Determine the [x, y] coordinate at the center of the cell enclosing the given text.  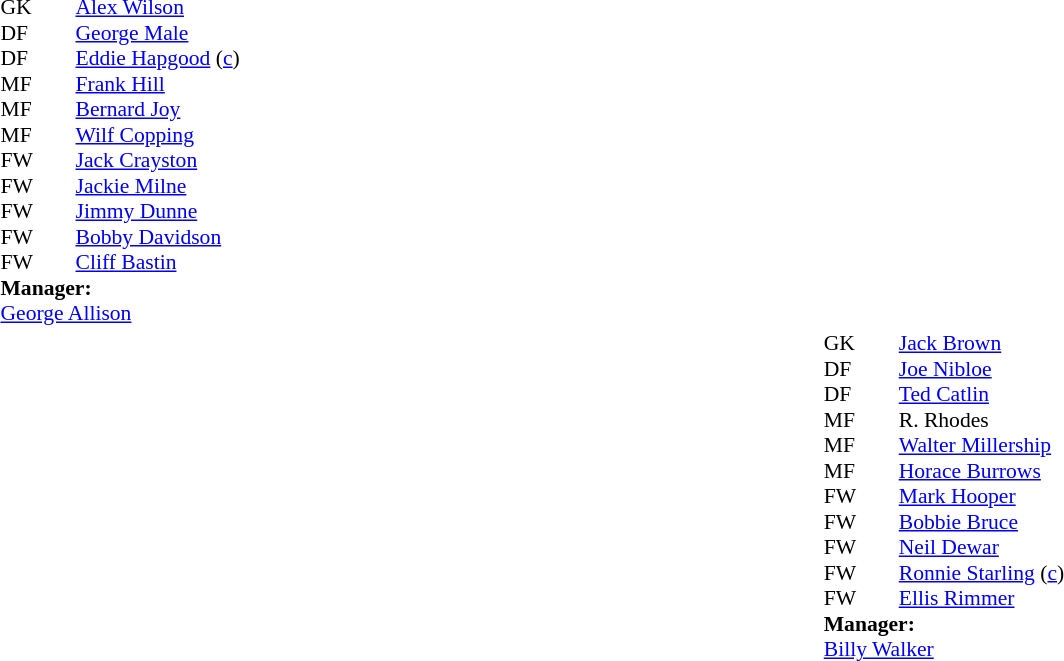
Bobby Davidson [158, 237]
Jimmy Dunne [158, 211]
R. Rhodes [982, 420]
Cliff Bastin [158, 263]
Frank Hill [158, 84]
Walter Millership [982, 445]
Wilf Copping [158, 135]
Ted Catlin [982, 394]
Ronnie Starling (c) [982, 573]
George Male [158, 33]
Eddie Hapgood (c) [158, 59]
Joe Nibloe [982, 369]
Jackie Milne [158, 186]
George Allison [120, 313]
Ellis Rimmer [982, 598]
Neil Dewar [982, 547]
Bobbie Bruce [982, 522]
GK [843, 343]
Jack Brown [982, 343]
Bernard Joy [158, 109]
Mark Hooper [982, 496]
Horace Burrows [982, 471]
Jack Crayston [158, 161]
